Pinpoint the cell where the given text exists, returning its [X, Y] midpoint coordinate. 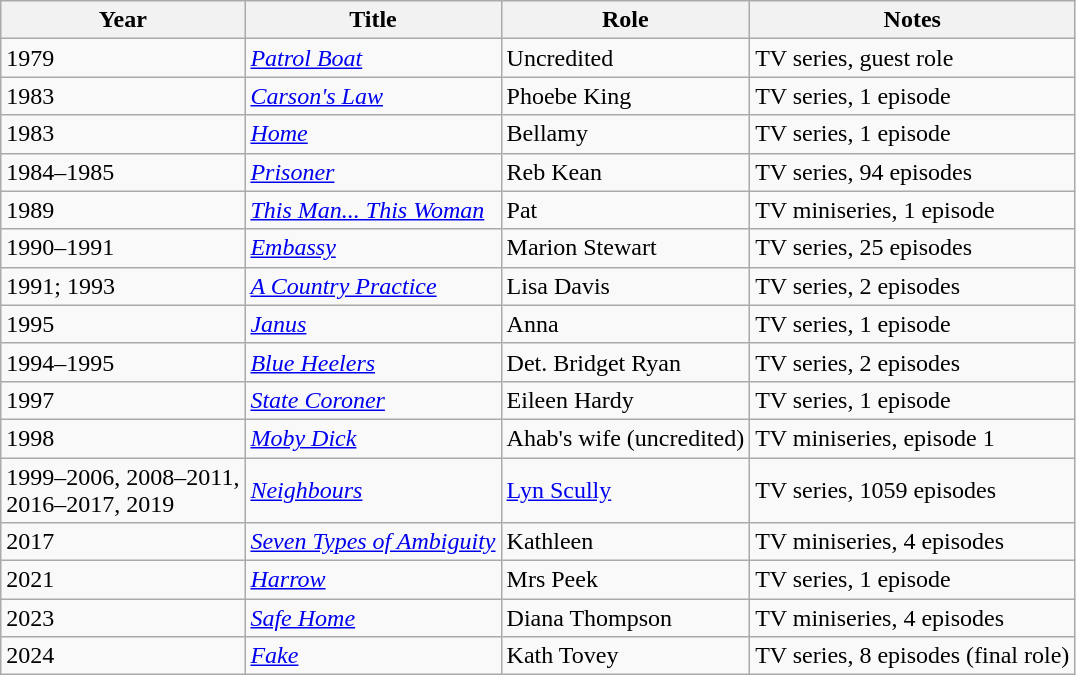
Role [626, 20]
Kath Tovey [626, 656]
Prisoner [373, 172]
Lyn Scully [626, 490]
1999–2006, 2008–2011,2016–2017, 2019 [123, 490]
TV series, 8 episodes (final role) [912, 656]
This Man... This Woman [373, 210]
Neighbours [373, 490]
Moby Dick [373, 438]
Safe Home [373, 618]
1990–1991 [123, 248]
2023 [123, 618]
Fake [373, 656]
TV series, 94 episodes [912, 172]
1994–1995 [123, 362]
2017 [123, 542]
Kathleen [626, 542]
2021 [123, 580]
Harrow [373, 580]
Reb Kean [626, 172]
Diana Thompson [626, 618]
TV series, 1059 episodes [912, 490]
Janus [373, 324]
Bellamy [626, 134]
Embassy [373, 248]
1997 [123, 400]
Carson's Law [373, 96]
Lisa Davis [626, 286]
TV series, guest role [912, 58]
1979 [123, 58]
1995 [123, 324]
TV miniseries, episode 1 [912, 438]
TV miniseries, 1 episode [912, 210]
2024 [123, 656]
Ahab's wife (uncredited) [626, 438]
Mrs Peek [626, 580]
Title [373, 20]
Marion Stewart [626, 248]
Home [373, 134]
State Coroner [373, 400]
Year [123, 20]
1998 [123, 438]
TV series, 25 episodes [912, 248]
Uncredited [626, 58]
1984–1985 [123, 172]
1991; 1993 [123, 286]
Notes [912, 20]
A Country Practice [373, 286]
Phoebe King [626, 96]
Pat [626, 210]
Blue Heelers [373, 362]
Anna [626, 324]
Eileen Hardy [626, 400]
Det. Bridget Ryan [626, 362]
Seven Types of Ambiguity [373, 542]
Patrol Boat [373, 58]
1989 [123, 210]
